Identify which cell holds the provided text, then report its (X, Y) central coordinate. 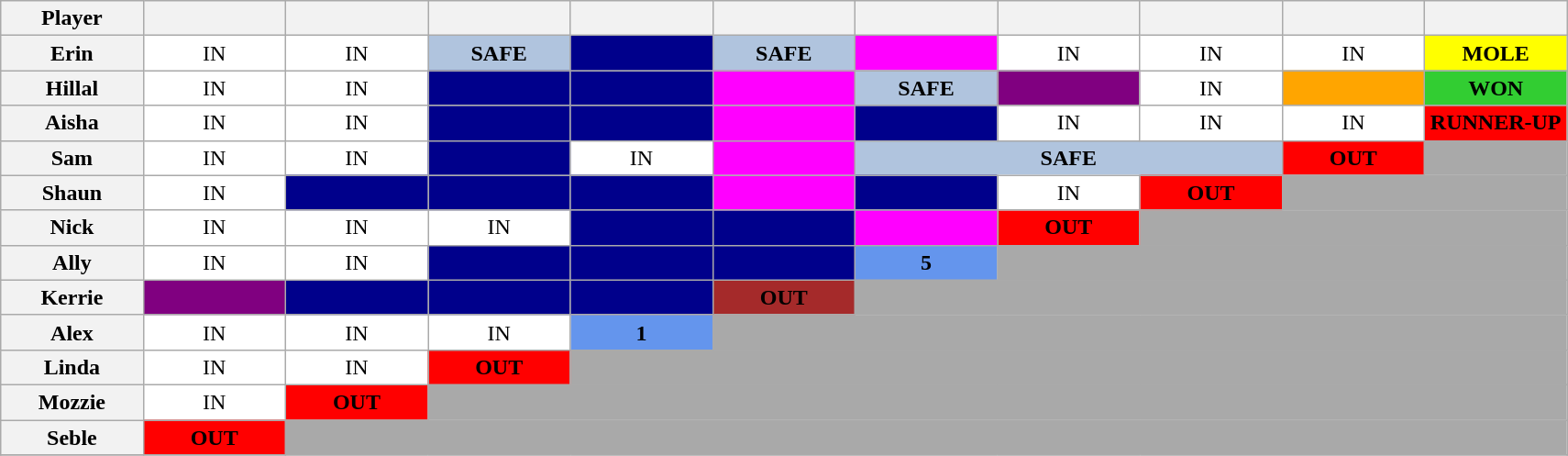
5 (926, 262)
Erin (72, 53)
Sam (72, 158)
Hillal (72, 88)
WON (1495, 88)
MOLE (1495, 53)
Linda (72, 367)
Kerrie (72, 297)
1 (642, 332)
Mozzie (72, 402)
Seble (72, 438)
Ally (72, 262)
RUNNER-UP (1495, 123)
Nick (72, 228)
Alex (72, 332)
Player (72, 18)
Aisha (72, 123)
Shaun (72, 193)
